From the cell containing the given text, extract its center point as (X, Y) coordinate. 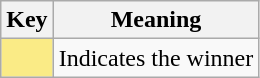
Meaning (156, 20)
Indicates the winner (156, 58)
Key (27, 20)
